Search for the cell housing the specified text and yield its [x, y] center coordinate. 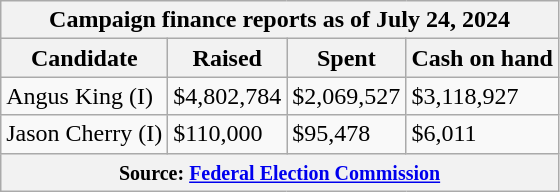
Angus King (I) [84, 96]
Candidate [84, 58]
$3,118,927 [482, 96]
Source: Federal Election Commission [280, 172]
Raised [228, 58]
$6,011 [482, 134]
$110,000 [228, 134]
Spent [346, 58]
Campaign finance reports as of July 24, 2024 [280, 20]
$4,802,784 [228, 96]
Cash on hand [482, 58]
$95,478 [346, 134]
$2,069,527 [346, 96]
Jason Cherry (I) [84, 134]
